Pinpoint the cell where the given text exists, returning its [X, Y] midpoint coordinate. 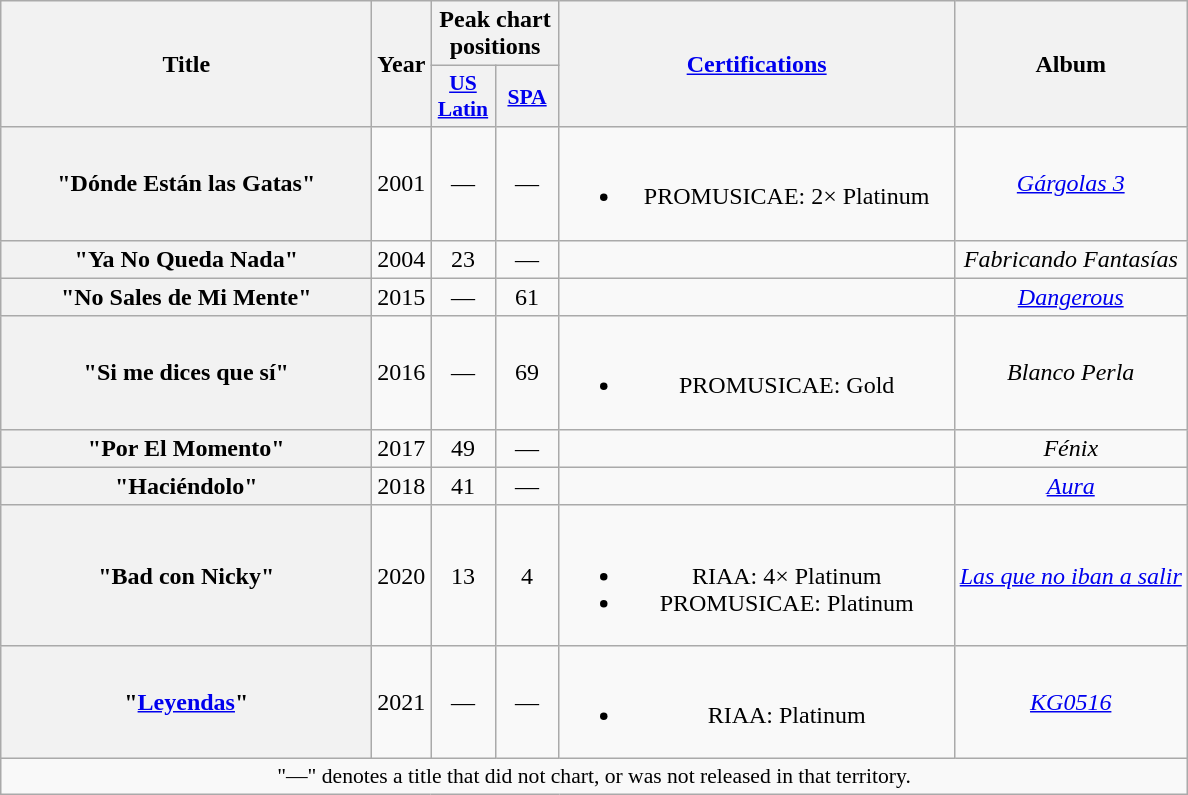
Certifications [756, 64]
23 [463, 259]
Fabricando Fantasías [1070, 259]
4 [527, 575]
Las que no iban a salir [1070, 575]
2004 [402, 259]
SPA [527, 96]
2017 [402, 448]
PROMUSICAE: 2× Platinum [756, 184]
USLatin [463, 96]
41 [463, 486]
2021 [402, 702]
Year [402, 64]
"Dónde Están las Gatas" [186, 184]
2001 [402, 184]
"Ya No Queda Nada" [186, 259]
Dangerous [1070, 297]
"Haciéndolo" [186, 486]
49 [463, 448]
"Por El Momento" [186, 448]
KG0516 [1070, 702]
"Si me dices que sí" [186, 372]
13 [463, 575]
Fénix [1070, 448]
Title [186, 64]
69 [527, 372]
Gárgolas 3 [1070, 184]
2018 [402, 486]
"Leyendas" [186, 702]
PROMUSICAE: Gold [756, 372]
Peak chart positions [495, 34]
"Bad con Nicky" [186, 575]
"—" denotes a title that did not chart, or was not released in that territory. [594, 776]
2016 [402, 372]
61 [527, 297]
Blanco Perla [1070, 372]
RIAA: 4× Platinum PROMUSICAE: Platinum [756, 575]
Album [1070, 64]
Aura [1070, 486]
2015 [402, 297]
"No Sales de Mi Mente" [186, 297]
RIAA: Platinum [756, 702]
2020 [402, 575]
